Pinpoint the cell where the given text exists, returning its (x, y) midpoint coordinate. 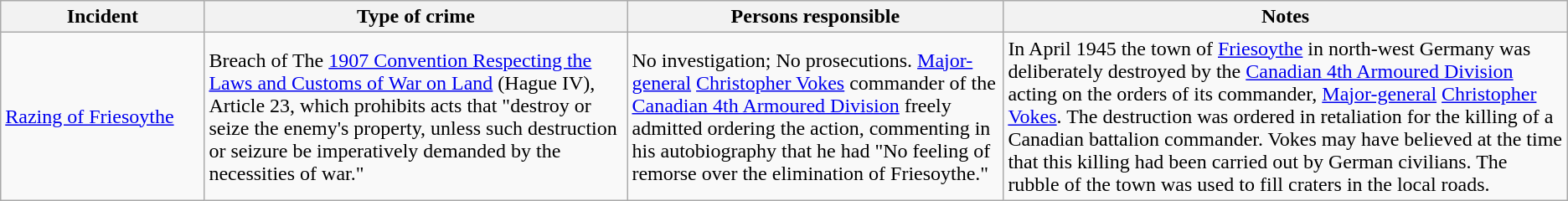
Razing of Friesoythe (102, 116)
Type of crime (415, 17)
Persons responsible (816, 17)
Notes (1285, 17)
Incident (102, 17)
